Scan for the cell matching the given text and deliver its [x, y] coordinate at center. 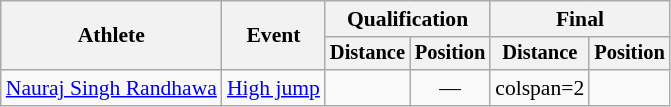
Event [274, 36]
— [450, 88]
Athlete [112, 36]
Qualification [408, 19]
Nauraj Singh Randhawa [112, 88]
colspan=2 [540, 88]
Final [580, 19]
High jump [274, 88]
